Pinpoint the cell where the given text exists, returning its (x, y) midpoint coordinate. 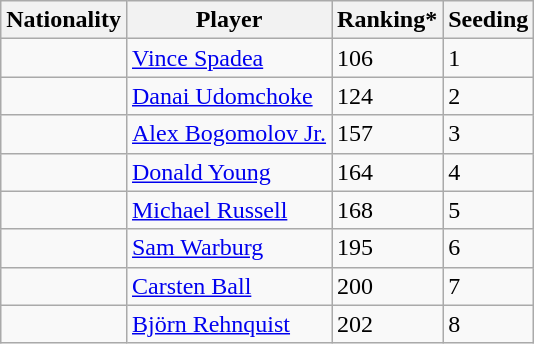
Michael Russell (228, 210)
1 (488, 58)
Danai Udomchoke (228, 96)
4 (488, 172)
157 (388, 134)
Vince Spadea (228, 58)
Ranking* (388, 20)
8 (488, 324)
Carsten Ball (228, 286)
3 (488, 134)
6 (488, 248)
Seeding (488, 20)
168 (388, 210)
202 (388, 324)
Player (228, 20)
Donald Young (228, 172)
Sam Warburg (228, 248)
106 (388, 58)
2 (488, 96)
Alex Bogomolov Jr. (228, 134)
Björn Rehnquist (228, 324)
200 (388, 286)
7 (488, 286)
Nationality (64, 20)
164 (388, 172)
124 (388, 96)
195 (388, 248)
5 (488, 210)
